Locate the cell with the specified text and output its (x, y) center coordinate. 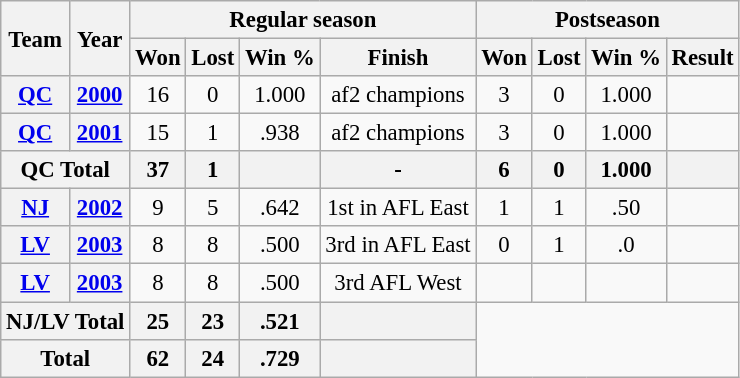
NJ/LV Total (66, 321)
.642 (280, 208)
Year (100, 38)
QC Total (66, 170)
3rd in AFL East (398, 245)
.938 (280, 133)
NJ (36, 208)
Total (66, 358)
.729 (280, 358)
Finish (398, 58)
6 (504, 170)
5 (213, 208)
25 (158, 321)
37 (158, 170)
Regular season (303, 20)
1st in AFL East (398, 208)
.521 (280, 321)
.0 (626, 245)
Postseason (608, 20)
3rd AFL West (398, 283)
Team (36, 38)
24 (213, 358)
15 (158, 133)
2001 (100, 133)
23 (213, 321)
- (398, 170)
16 (158, 95)
62 (158, 358)
2002 (100, 208)
Result (702, 58)
.50 (626, 208)
9 (158, 208)
2000 (100, 95)
